For the text-containing cell, return its midpoint in [X, Y] coordinate format. 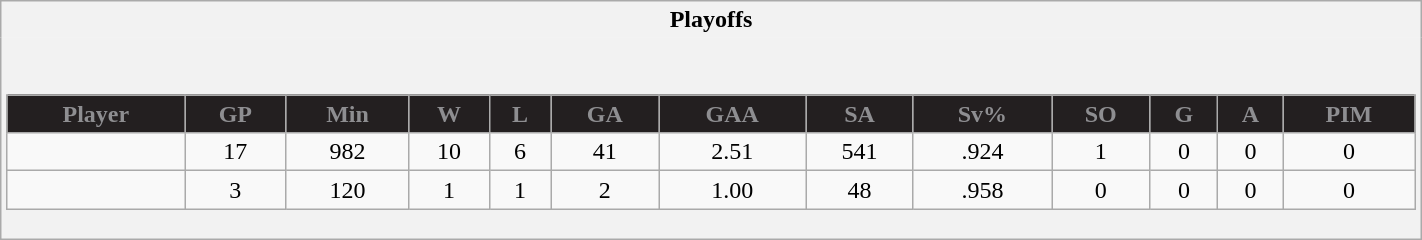
L [520, 114]
.924 [982, 152]
541 [860, 152]
GA [605, 114]
10 [449, 152]
17 [236, 152]
A [1250, 114]
982 [348, 152]
Player [96, 114]
6 [520, 152]
.958 [982, 190]
3 [236, 190]
SA [860, 114]
PIM [1349, 114]
48 [860, 190]
1.00 [732, 190]
2 [605, 190]
Player GP Min W L GA GAA SA Sv% SO G A PIM 17 982 10 6 41 2.51 541 .924 1 0 0 0 3 120 1 1 2 1.00 48 .958 0 0 0 0 [711, 138]
G [1184, 114]
120 [348, 190]
41 [605, 152]
W [449, 114]
GAA [732, 114]
Sv% [982, 114]
SO [1101, 114]
Min [348, 114]
2.51 [732, 152]
GP [236, 114]
Playoffs [711, 20]
